Pinpoint the cell where the given text exists, returning its (x, y) midpoint coordinate. 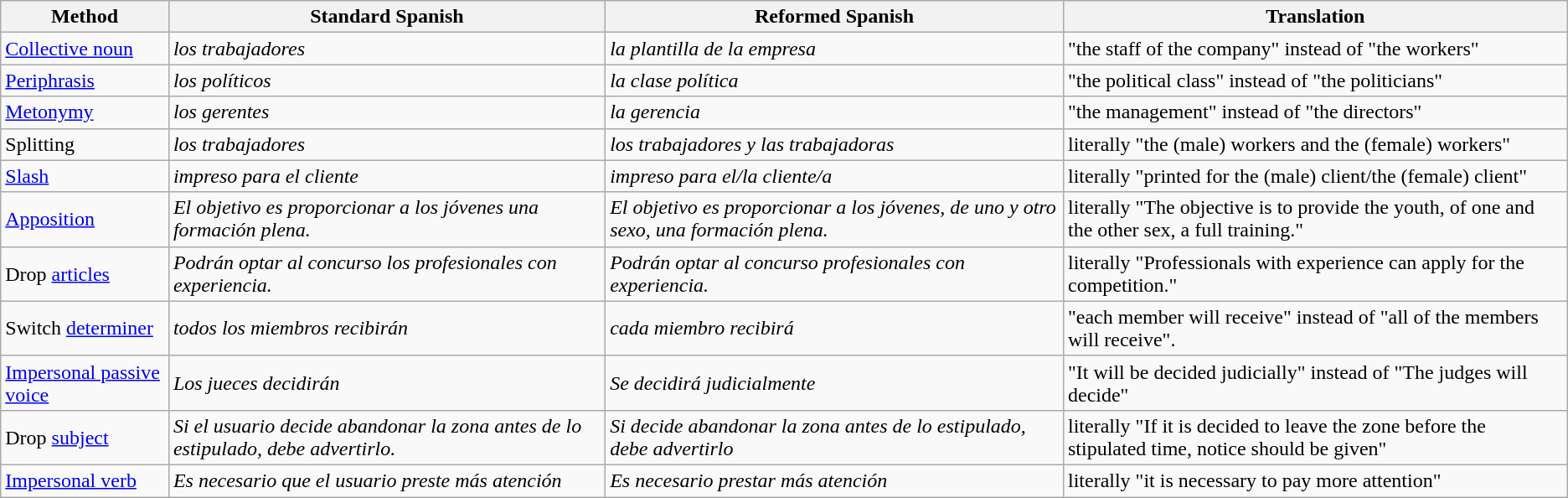
Periphrasis (85, 80)
Impersonal verb (85, 480)
literally "printed for the (male) client/the (female) client" (1315, 176)
la plantilla de la empresa (834, 49)
"each member will receive" instead of "all of the members will receive". (1315, 329)
la clase política (834, 80)
Splitting (85, 144)
Slash (85, 176)
literally "The objective is to provide the youth, of one and the other sex, a full training." (1315, 220)
Los jueces decidirán (387, 382)
literally "the (male) workers and the (female) workers" (1315, 144)
Es necesario que el usuario preste más atención (387, 480)
literally "it is necessary to pay more attention" (1315, 480)
los trabajadores y las trabajadoras (834, 144)
Se decidirá judicialmente (834, 382)
cada miembro recibirá (834, 329)
Standard Spanish (387, 17)
literally "If it is decided to leave the zone before the stipulated time, notice should be given" (1315, 438)
"the staff of the company" instead of "the workers" (1315, 49)
Impersonal passive voice (85, 382)
Drop subject (85, 438)
la gerencia (834, 112)
Podrán optar al concurso profesionales con experiencia. (834, 273)
El objetivo es proporcionar a los jóvenes, de uno y otro sexo, una formación plena. (834, 220)
Reformed Spanish (834, 17)
Si el usuario decide abandonar la zona antes de lo estipulado, debe advertirlo. (387, 438)
Collective noun (85, 49)
"It will be decided judicially" instead of "The judges will decide" (1315, 382)
literally "Professionals with experience can apply for the competition." (1315, 273)
los gerentes (387, 112)
los políticos (387, 80)
Apposition (85, 220)
Drop articles (85, 273)
"the political class" instead of "the politicians" (1315, 80)
Podrán optar al concurso los profesionales con experiencia. (387, 273)
Si decide abandonar la zona antes de lo estipulado, debe advertirlo (834, 438)
Es necesario prestar más atención (834, 480)
"the management" instead of "the directors" (1315, 112)
Translation (1315, 17)
todos los miembros recibirán (387, 329)
Switch determiner (85, 329)
impreso para el/la cliente/a (834, 176)
Metonymy (85, 112)
Method (85, 17)
impreso para el cliente (387, 176)
El objetivo es proporcionar a los jóvenes una formación plena. (387, 220)
